From the cell containing the given text, extract its center point as [X, Y] coordinate. 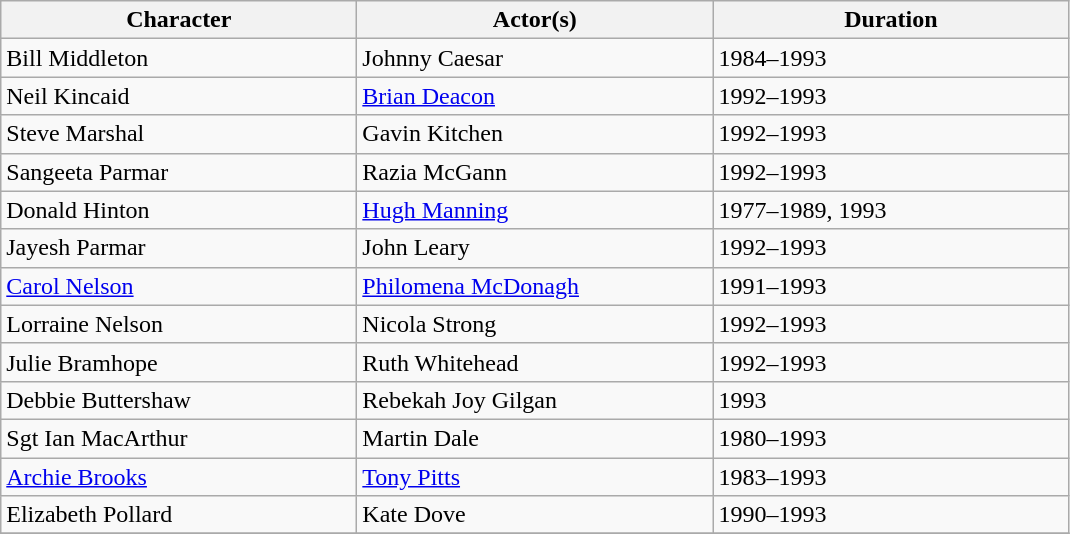
Ruth Whitehead [535, 362]
Razia McGann [535, 172]
Lorraine Nelson [179, 324]
Kate Dove [535, 515]
Donald Hinton [179, 210]
Debbie Buttershaw [179, 400]
Jayesh Parmar [179, 248]
John Leary [535, 248]
Julie Bramhope [179, 362]
1984–1993 [891, 58]
Sgt Ian MacArthur [179, 438]
1983–1993 [891, 477]
Brian Deacon [535, 96]
Neil Kincaid [179, 96]
1977–1989, 1993 [891, 210]
Tony Pitts [535, 477]
Martin Dale [535, 438]
Steve Marshal [179, 134]
Nicola Strong [535, 324]
Philomena McDonagh [535, 286]
Carol Nelson [179, 286]
Duration [891, 20]
Elizabeth Pollard [179, 515]
Bill Middleton [179, 58]
Gavin Kitchen [535, 134]
Hugh Manning [535, 210]
Rebekah Joy Gilgan [535, 400]
Archie Brooks [179, 477]
1993 [891, 400]
Sangeeta Parmar [179, 172]
1991–1993 [891, 286]
Actor(s) [535, 20]
1980–1993 [891, 438]
Johnny Caesar [535, 58]
Character [179, 20]
1990–1993 [891, 515]
